Search for the cell housing the specified text and yield its [x, y] center coordinate. 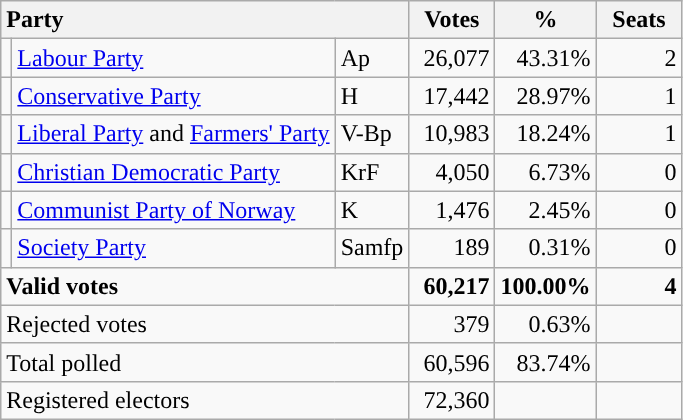
6.73% [546, 172]
26,077 [452, 58]
Votes [452, 20]
379 [452, 324]
83.74% [546, 362]
Party [205, 20]
10,983 [452, 134]
2 [639, 58]
Communist Party of Norway [174, 210]
KrF [372, 172]
43.31% [546, 58]
0.63% [546, 324]
60,596 [452, 362]
4,050 [452, 172]
189 [452, 248]
Valid votes [205, 286]
Liberal Party and Farmers' Party [174, 134]
2.45% [546, 210]
17,442 [452, 96]
Christian Democratic Party [174, 172]
% [546, 20]
100.00% [546, 286]
V-Bp [372, 134]
Samfp [372, 248]
Registered electors [205, 400]
Conservative Party [174, 96]
Society Party [174, 248]
28.97% [546, 96]
1,476 [452, 210]
72,360 [452, 400]
Rejected votes [205, 324]
4 [639, 286]
18.24% [546, 134]
0.31% [546, 248]
60,217 [452, 286]
K [372, 210]
Total polled [205, 362]
Labour Party [174, 58]
Ap [372, 58]
H [372, 96]
Seats [639, 20]
